Extract the (x, y) coordinate from the center of the cell holding the provided text.  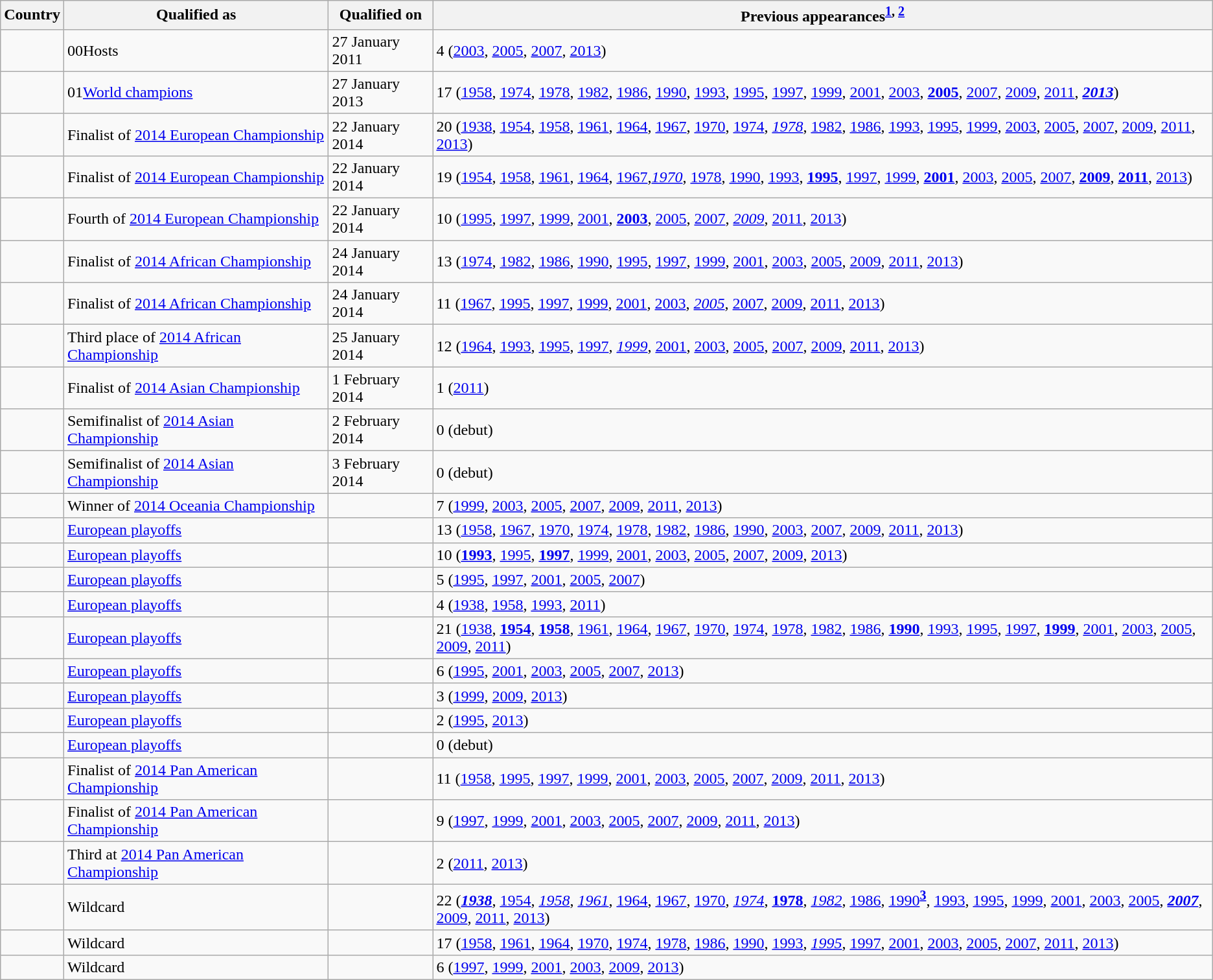
13 (1974, 1982, 1986, 1990, 1995, 1997, 1999, 2001, 2003, 2005, 2009, 2011, 2013) (823, 262)
11 (1958, 1995, 1997, 1999, 2001, 2003, 2005, 2007, 2009, 2011, 2013) (823, 779)
1 February 2014 (381, 388)
2 (2011, 2013) (823, 863)
12 (1964, 1993, 1995, 1997, 1999, 2001, 2003, 2005, 2007, 2009, 2011, 2013) (823, 346)
4 (1938, 1958, 1993, 2011) (823, 604)
00Hosts (196, 51)
Third place of 2014 African Championship (196, 346)
Third at 2014 Pan American Championship (196, 863)
5 (1995, 1997, 2001, 2005, 2007) (823, 579)
2 February 2014 (381, 430)
4 (2003, 2005, 2007, 2013) (823, 51)
19 (1954, 1958, 1961, 1964, 1967,1970, 1978, 1990, 1993, 1995, 1997, 1999, 2001, 2003, 2005, 2007, 2009, 2011, 2013) (823, 176)
13 (1958, 1967, 1970, 1974, 1978, 1982, 1986, 1990, 2003, 2007, 2009, 2011, 2013) (823, 530)
17 (1958, 1974, 1978, 1982, 1986, 1990, 1993, 1995, 1997, 1999, 2001, 2003, 2005, 2007, 2009, 2011, 2013) (823, 92)
10 (1993, 1995, 1997, 1999, 2001, 2003, 2005, 2007, 2009, 2013) (823, 555)
9 (1997, 1999, 2001, 2003, 2005, 2007, 2009, 2011, 2013) (823, 821)
3 February 2014 (381, 472)
Country (32, 16)
25 January 2014 (381, 346)
2 (1995, 2013) (823, 720)
Winner of 2014 Oceania Championship (196, 506)
Previous appearances1, 2 (823, 16)
Fourth of 2014 European Championship (196, 219)
17 (1958, 1961, 1964, 1970, 1974, 1978, 1986, 1990, 1993, 1995, 1997, 2001, 2003, 2005, 2007, 2011, 2013) (823, 942)
27 January 2011 (381, 51)
01World champions (196, 92)
10 (1995, 1997, 1999, 2001, 2003, 2005, 2007, 2009, 2011, 2013) (823, 219)
21 (1938, 1954, 1958, 1961, 1964, 1967, 1970, 1974, 1978, 1982, 1986, 1990, 1993, 1995, 1997, 1999, 2001, 2003, 2005, 2009, 2011) (823, 638)
20 (1938, 1954, 1958, 1961, 1964, 1967, 1970, 1974, 1978, 1982, 1986, 1993, 1995, 1999, 2003, 2005, 2007, 2009, 2011, 2013) (823, 135)
Qualified on (381, 16)
1 (2011) (823, 388)
27 January 2013 (381, 92)
7 (1999, 2003, 2005, 2007, 2009, 2011, 2013) (823, 506)
Qualified as (196, 16)
11 (1967, 1995, 1997, 1999, 2001, 2003, 2005, 2007, 2009, 2011, 2013) (823, 303)
6 (1997, 1999, 2001, 2003, 2009, 2013) (823, 967)
22 (1938, 1954, 1958, 1961, 1964, 1967, 1970, 1974, 1978, 1982, 1986, 19903, 1993, 1995, 1999, 2001, 2003, 2005, 2007, 2009, 2011, 2013) (823, 907)
6 (1995, 2001, 2003, 2005, 2007, 2013) (823, 671)
Finalist of 2014 Asian Championship (196, 388)
3 (1999, 2009, 2013) (823, 695)
